Output the [X, Y] coordinate of the center of the cell containing the given text.  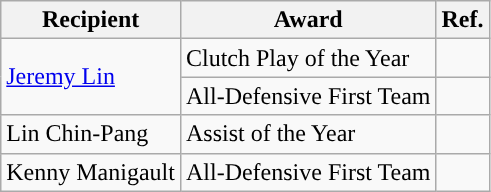
Clutch Play of the Year [308, 58]
Assist of the Year [308, 134]
Kenny Manigault [91, 172]
Ref. [462, 20]
Jeremy Lin [91, 77]
Lin Chin-Pang [91, 134]
Award [308, 20]
Recipient [91, 20]
